Return the [x, y] coordinate for the center point of the cell that contains the specified text.  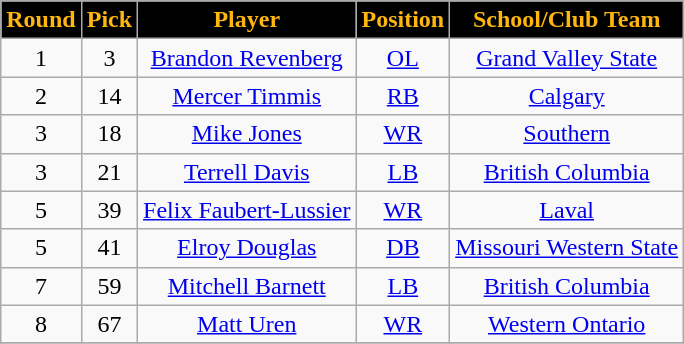
Terrell Davis [247, 172]
Laval [567, 210]
Mitchell Barnett [247, 286]
School/Club Team [567, 20]
21 [109, 172]
Round [41, 20]
59 [109, 286]
Southern [567, 134]
RB [403, 96]
14 [109, 96]
Mike Jones [247, 134]
Western Ontario [567, 324]
Pick [109, 20]
Grand Valley State [567, 58]
Player [247, 20]
2 [41, 96]
Matt Uren [247, 324]
Mercer Timmis [247, 96]
41 [109, 248]
Missouri Western State [567, 248]
67 [109, 324]
Calgary [567, 96]
Position [403, 20]
39 [109, 210]
1 [41, 58]
7 [41, 286]
Felix Faubert-Lussier [247, 210]
Elroy Douglas [247, 248]
OL [403, 58]
Brandon Revenberg [247, 58]
DB [403, 248]
18 [109, 134]
8 [41, 324]
